Find where the given text appears and provide that cell's center as (x, y) coordinate. 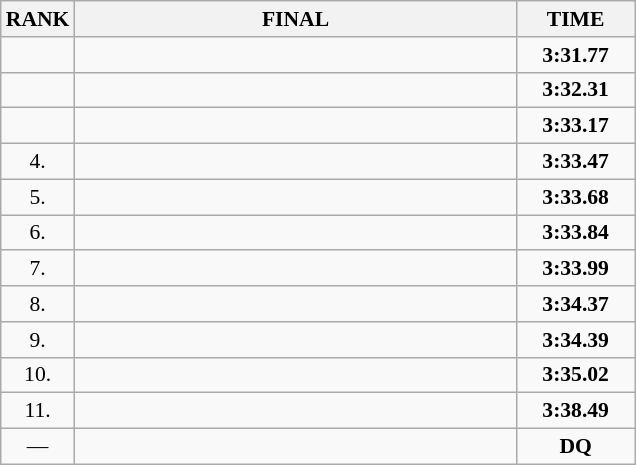
3:33.84 (576, 233)
TIME (576, 19)
3:31.77 (576, 55)
3:33.99 (576, 269)
4. (38, 162)
5. (38, 197)
9. (38, 340)
3:38.49 (576, 411)
3:33.17 (576, 126)
8. (38, 304)
FINAL (295, 19)
3:34.39 (576, 340)
3:34.37 (576, 304)
DQ (576, 447)
3:32.31 (576, 90)
3:35.02 (576, 375)
6. (38, 233)
11. (38, 411)
— (38, 447)
7. (38, 269)
RANK (38, 19)
3:33.68 (576, 197)
3:33.47 (576, 162)
10. (38, 375)
